Find where the given text appears and provide that cell's center as (x, y) coordinate. 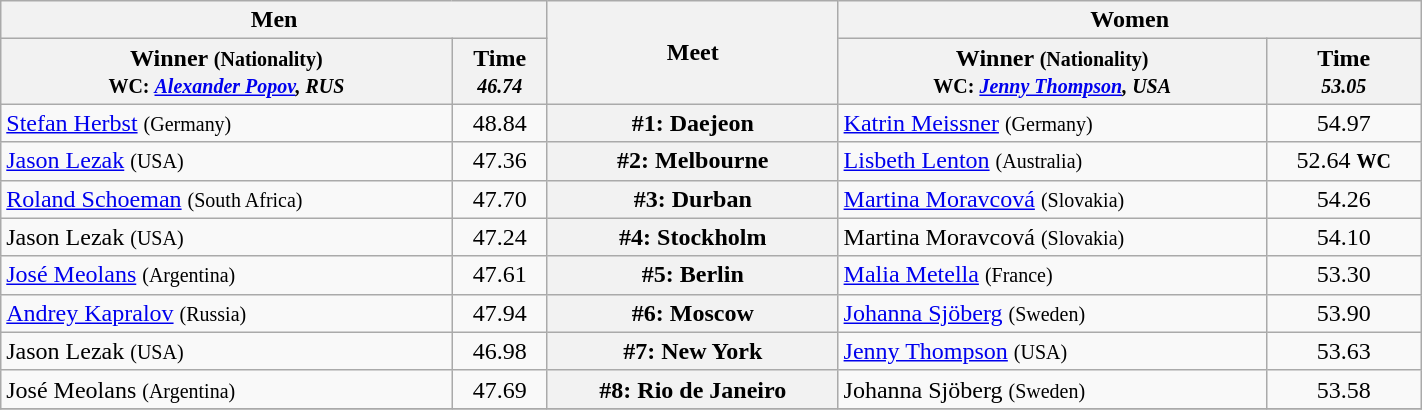
#7: New York (692, 351)
Katrin Meissner (Germany) (1052, 123)
Time53.05 (1344, 72)
#2: Melbourne (692, 161)
53.30 (1344, 275)
Stefan Herbst (Germany) (226, 123)
47.24 (500, 237)
Jenny Thompson (USA) (1052, 351)
Andrey Kapralov (Russia) (226, 313)
47.94 (500, 313)
Malia Metella (France) (1052, 275)
54.10 (1344, 237)
#6: Moscow (692, 313)
Men (274, 20)
46.98 (500, 351)
47.69 (500, 389)
48.84 (500, 123)
53.63 (1344, 351)
47.36 (500, 161)
Women (1130, 20)
53.58 (1344, 389)
52.64 WC (1344, 161)
#5: Berlin (692, 275)
#3: Durban (692, 199)
#4: Stockholm (692, 237)
#8: Rio de Janeiro (692, 389)
Time 46.74 (500, 72)
47.70 (500, 199)
Meet (692, 52)
Roland Schoeman (South Africa) (226, 199)
53.90 (1344, 313)
#1: Daejeon (692, 123)
Winner (Nationality)WC: Jenny Thompson, USA (1052, 72)
54.26 (1344, 199)
54.97 (1344, 123)
Lisbeth Lenton (Australia) (1052, 161)
Winner (Nationality) WC: Alexander Popov, RUS (226, 72)
47.61 (500, 275)
